Detect which cell encompasses the target text, then output its (X, Y) center coordinate. 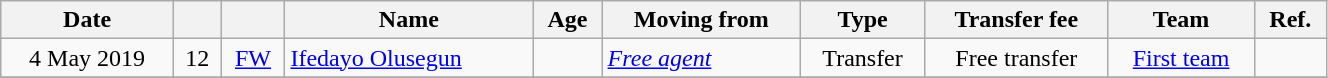
Team (1181, 20)
FW (253, 58)
Age (568, 20)
Ifedayo Olusegun (409, 58)
Moving from (701, 20)
Type (862, 20)
First team (1181, 58)
Ref. (1290, 20)
Transfer fee (1016, 20)
Date (88, 20)
4 May 2019 (88, 58)
Free agent (701, 58)
Name (409, 20)
Free transfer (1016, 58)
12 (197, 58)
Transfer (862, 58)
